Capture the cell that displays the provided text and extract its (x, y) central coordinate. 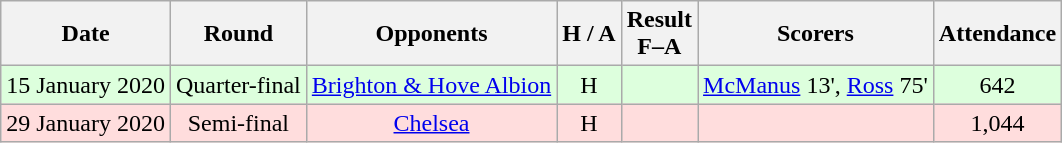
Chelsea (431, 123)
Brighton & Hove Albion (431, 85)
Quarter-final (238, 85)
ResultF–A (659, 34)
Scorers (816, 34)
15 January 2020 (86, 85)
Attendance (997, 34)
Semi-final (238, 123)
642 (997, 85)
Round (238, 34)
Date (86, 34)
1,044 (997, 123)
Opponents (431, 34)
McManus 13', Ross 75' (816, 85)
H / A (589, 34)
29 January 2020 (86, 123)
